Output the [x, y] coordinate of the center of the cell containing the given text.  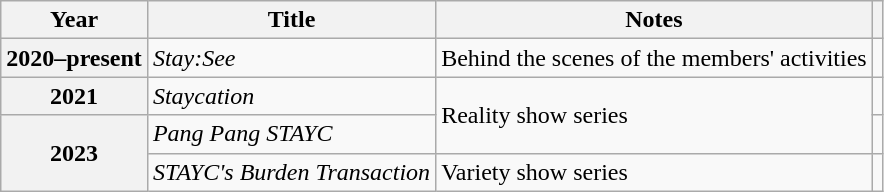
Behind the scenes of the members' activities [654, 58]
Title [291, 20]
STAYC's Burden Transaction [291, 172]
2021 [74, 96]
Pang Pang STAYC [291, 134]
Stay:See [291, 58]
Year [74, 20]
2020–present [74, 58]
Reality show series [654, 115]
Notes [654, 20]
Staycation [291, 96]
Variety show series [654, 172]
2023 [74, 153]
